Detect which cell encompasses the target text, then output its [X, Y] center coordinate. 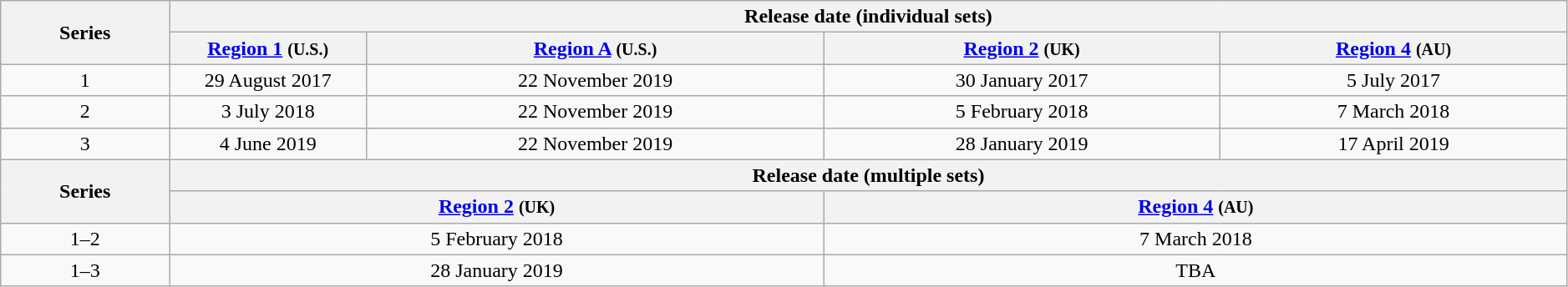
5 July 2017 [1393, 80]
1 [85, 80]
4 June 2019 [268, 143]
17 April 2019 [1393, 143]
Release date (multiple sets) [869, 175]
1–3 [85, 270]
Region 1 (U.S.) [268, 48]
29 August 2017 [268, 80]
Region A (U.S.) [596, 48]
Release date (individual sets) [869, 17]
2 [85, 112]
1–2 [85, 239]
3 July 2018 [268, 112]
30 January 2017 [1021, 80]
3 [85, 143]
TBA [1195, 270]
